Capture the cell that displays the provided text and extract its (x, y) central coordinate. 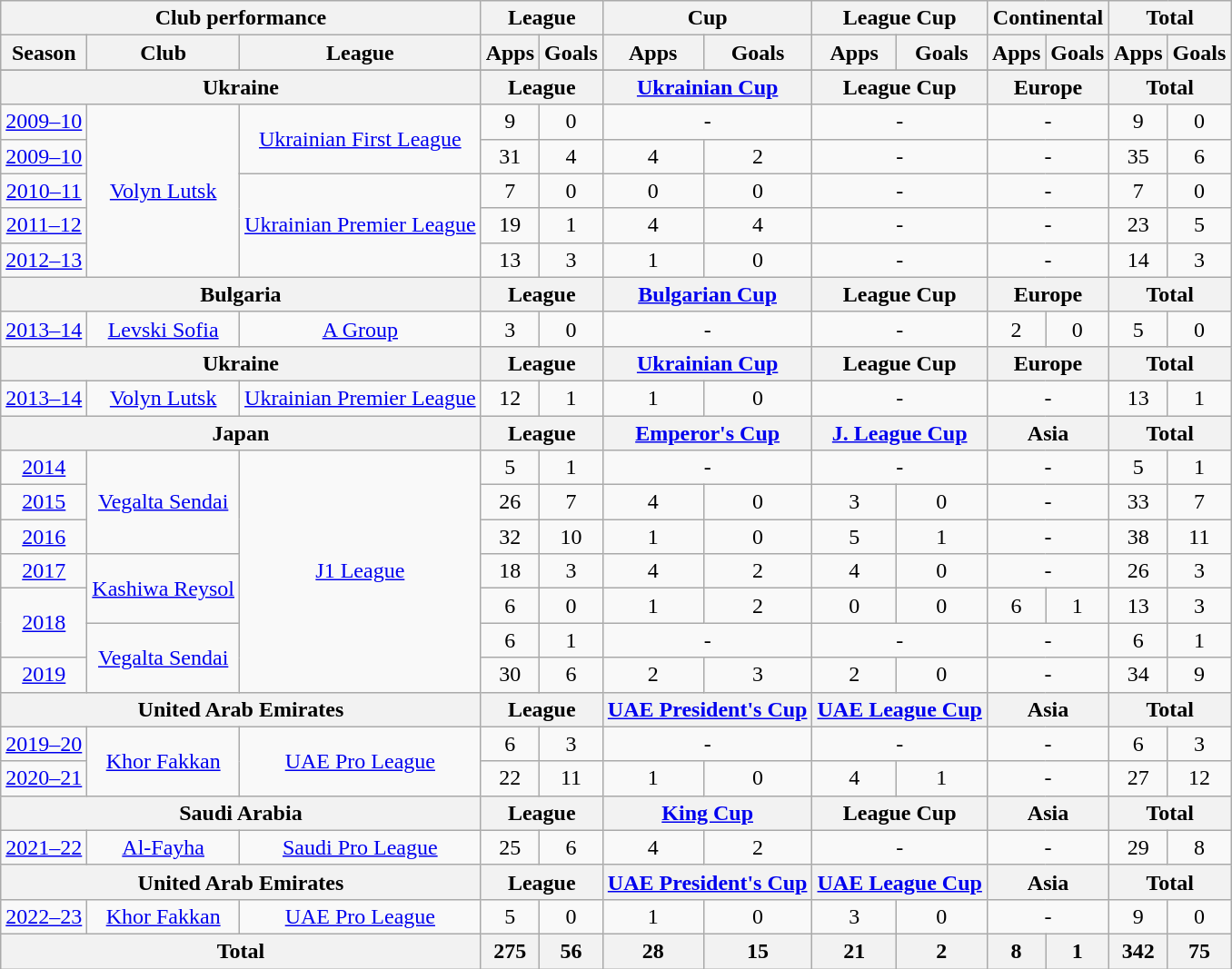
25 (510, 847)
2015 (44, 502)
38 (1138, 537)
Kashiwa Reysol (164, 588)
31 (510, 156)
18 (510, 571)
Season (44, 53)
15 (758, 951)
21 (854, 951)
30 (510, 675)
22 (510, 778)
2020–21 (44, 778)
Cup (707, 18)
A Group (361, 329)
27 (1138, 778)
2011–12 (44, 225)
Al-Fayha (164, 847)
14 (1138, 260)
King Cup (707, 813)
J. League Cup (899, 433)
35 (1138, 156)
2012–13 (44, 260)
10 (571, 537)
342 (1138, 951)
33 (1138, 502)
Club performance (241, 18)
2014 (44, 468)
Levski Sofia (164, 329)
23 (1138, 225)
2017 (44, 571)
75 (1199, 951)
Bulgaria (241, 294)
Continental (1048, 18)
28 (652, 951)
Emperor's Cup (707, 433)
275 (510, 951)
2010–11 (44, 191)
32 (510, 537)
2018 (44, 623)
Ukrainian First League (361, 139)
29 (1138, 847)
19 (510, 225)
2019 (44, 675)
J1 League (361, 571)
Saudi Pro League (361, 847)
2022–23 (44, 916)
56 (571, 951)
34 (1138, 675)
Club (164, 53)
Japan (241, 433)
Bulgarian Cup (707, 294)
2019–20 (44, 744)
Saudi Arabia (241, 813)
2016 (44, 537)
2021–22 (44, 847)
